Extract the [x, y] coordinate from the center of the cell holding the provided text.  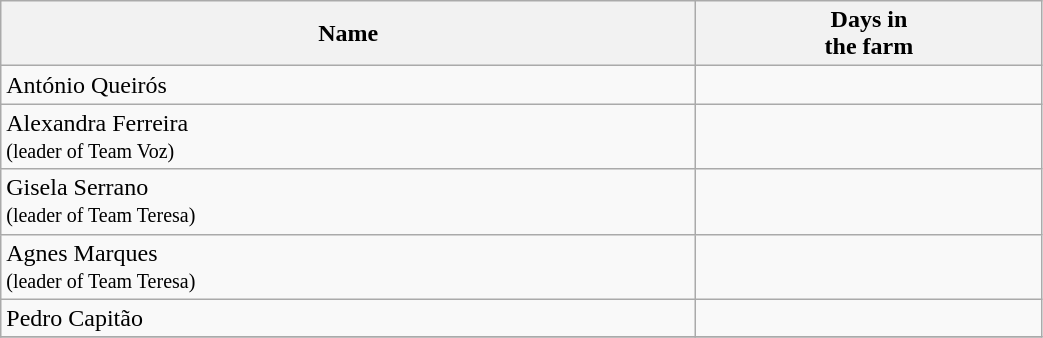
Alexandra Ferreira(leader of Team Voz) [348, 136]
António Queirós [348, 85]
Days inthe farm [869, 34]
Gisela Serrano(leader of Team Teresa) [348, 202]
Agnes Marques(leader of Team Teresa) [348, 266]
Pedro Capitão [348, 318]
Name [348, 34]
